Scan for the cell matching the given text and deliver its (x, y) coordinate at center. 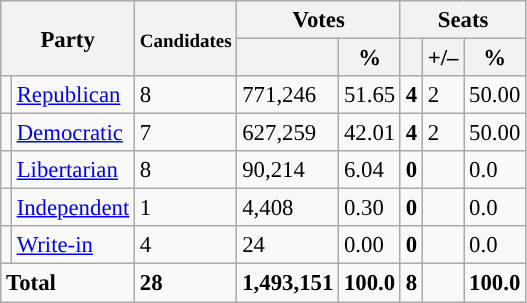
1,493,151 (288, 283)
0.00 (370, 245)
28 (186, 283)
Party (68, 38)
90,214 (288, 170)
Democratic (72, 133)
7 (186, 133)
771,246 (288, 95)
Independent (72, 208)
Seats (462, 20)
4,408 (288, 208)
51.65 (370, 95)
6.04 (370, 170)
+/– (442, 58)
Republican (72, 95)
Write-in (72, 245)
Total (68, 283)
0.30 (370, 208)
627,259 (288, 133)
1 (186, 208)
Libertarian (72, 170)
Votes (319, 20)
Candidates (186, 38)
24 (288, 245)
42.01 (370, 133)
